From the cell containing the given text, extract its center point as (x, y) coordinate. 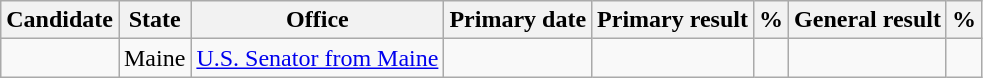
General result (868, 20)
Candidate (60, 20)
Office (318, 20)
Primary result (673, 20)
Primary date (518, 20)
Maine (154, 58)
U.S. Senator from Maine (318, 58)
State (154, 20)
